Pinpoint the cell where the given text exists, returning its (x, y) midpoint coordinate. 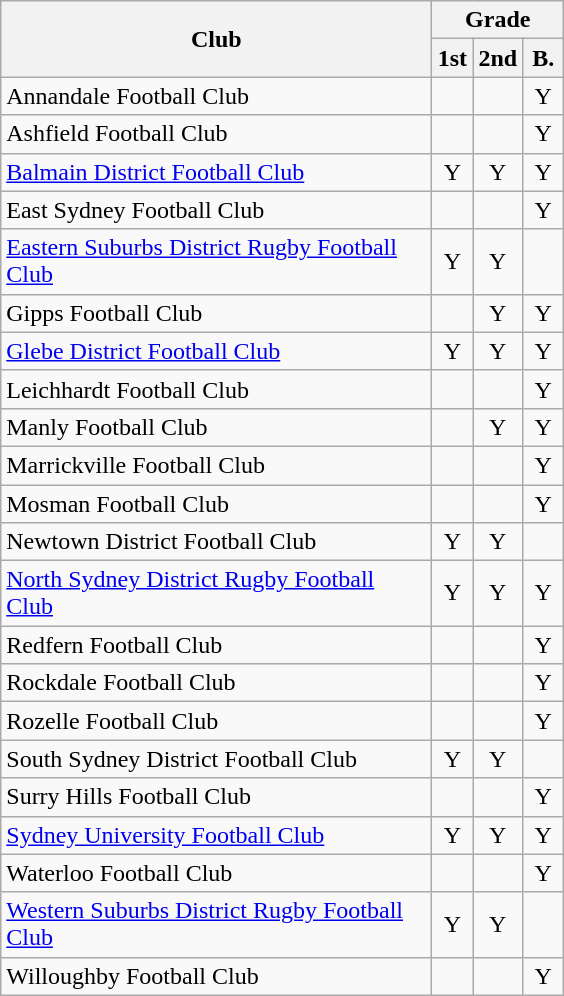
Ashfield Football Club (216, 134)
Club (216, 39)
Glebe District Football Club (216, 351)
Rozelle Football Club (216, 721)
Willoughby Football Club (216, 976)
Gipps Football Club (216, 313)
South Sydney District Football Club (216, 759)
Redfern Football Club (216, 645)
Surry Hills Football Club (216, 797)
1st (452, 58)
Sydney University Football Club (216, 835)
North Sydney District Rugby Football Club (216, 594)
Western Suburbs District Rugby Football Club (216, 924)
Eastern Suburbs District Rugby Football Club (216, 262)
Waterloo Football Club (216, 873)
Marrickville Football Club (216, 465)
Rockdale Football Club (216, 683)
Leichhardt Football Club (216, 389)
Grade (498, 20)
Newtown District Football Club (216, 542)
Balmain District Football Club (216, 172)
2nd (498, 58)
Manly Football Club (216, 427)
Mosman Football Club (216, 503)
Annandale Football Club (216, 96)
East Sydney Football Club (216, 210)
B. (544, 58)
